Capture the cell that displays the provided text and extract its (X, Y) central coordinate. 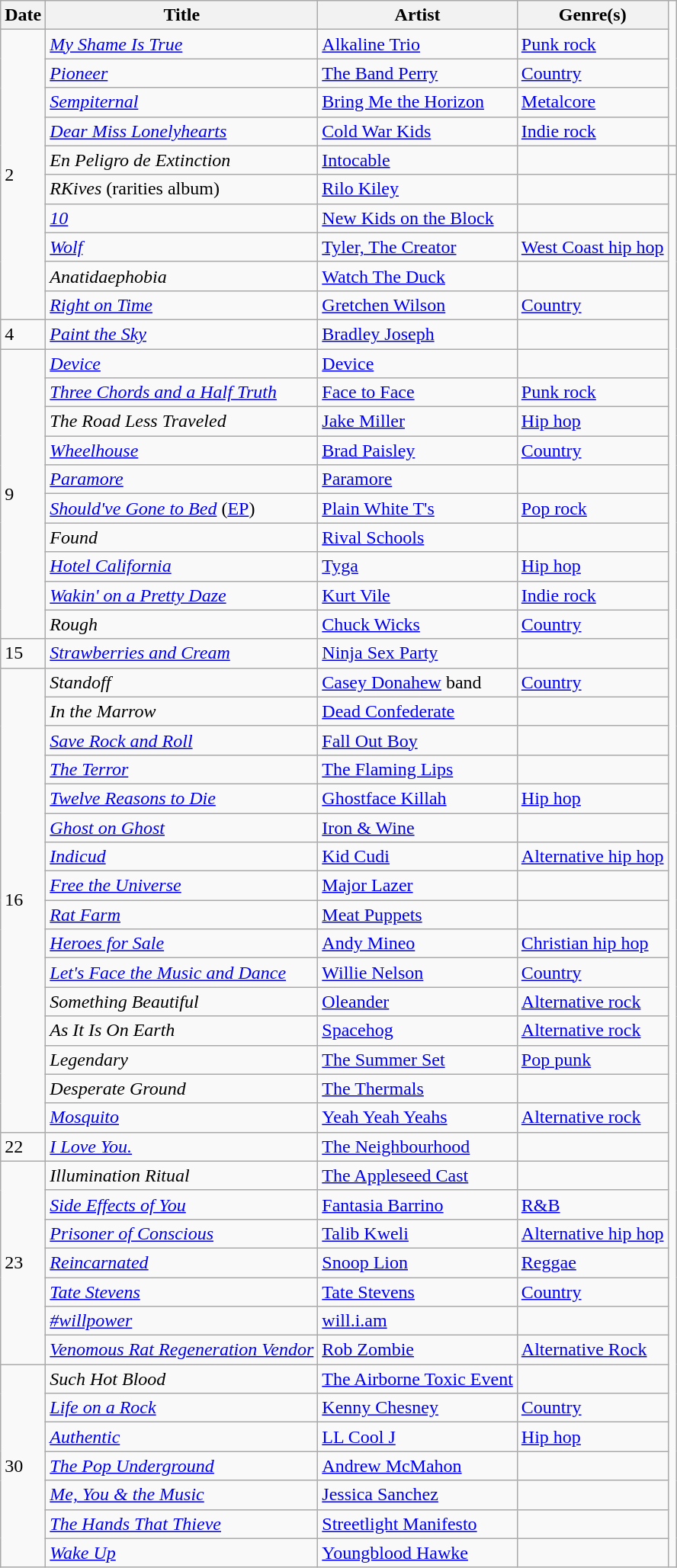
#willpower (181, 1321)
Reggae (592, 1262)
Jake Miller (418, 422)
Pioneer (181, 73)
Standoff (181, 682)
Andrew McMahon (418, 1466)
The Summer Set (418, 1060)
Let's Face the Music and Dance (181, 973)
2 (23, 175)
Something Beautiful (181, 1002)
Pop rock (592, 508)
New Kids on the Block (418, 218)
The Terror (181, 769)
Kenny Chesney (418, 1408)
Kurt Vile (418, 595)
Bradley Joseph (418, 334)
Face to Face (418, 393)
22 (23, 1146)
will.i.am (418, 1321)
Strawberries and Cream (181, 653)
The Neighbourhood (418, 1146)
Three Chords and a Half Truth (181, 393)
Rival Schools (418, 537)
Gretchen Wilson (418, 305)
Artist (418, 15)
Willie Nelson (418, 973)
Alternative Rock (592, 1350)
Reincarnated (181, 1262)
16 (23, 899)
The Pop Underground (181, 1466)
Tyga (418, 566)
Rat Farm (181, 915)
Intocable (418, 160)
Found (181, 537)
Fall Out Boy (418, 740)
Wake Up (181, 1553)
Sempiternal (181, 102)
15 (23, 653)
Wakin' on a Pretty Daze (181, 595)
Iron & Wine (418, 827)
Illumination Ritual (181, 1175)
My Shame Is True (181, 44)
Dear Miss Lonelyhearts (181, 131)
Authentic (181, 1437)
Paint the Sky (181, 334)
Kid Cudi (418, 857)
Hotel California (181, 566)
Ghost on Ghost (181, 827)
The Hands That Thieve (181, 1524)
Talib Kweli (418, 1233)
R&B (592, 1204)
Spacehog (418, 1031)
RKives (rarities album) (181, 189)
Metalcore (592, 102)
Ninja Sex Party (418, 653)
Date (23, 15)
Oleander (418, 1002)
The Appleseed Cast (418, 1175)
Brad Paisley (418, 451)
Alkaline Trio (418, 44)
Youngblood Hawke (418, 1553)
Pop punk (592, 1060)
Legendary (181, 1060)
Title (181, 15)
The Thermals (418, 1089)
Tyler, The Creator (418, 247)
Ghostface Killah (418, 798)
Christian hip hop (592, 944)
The Flaming Lips (418, 769)
LL Cool J (418, 1437)
Such Hot Blood (181, 1379)
Wheelhouse (181, 451)
Bring Me the Horizon (418, 102)
Major Lazer (418, 886)
Rob Zombie (418, 1350)
Meat Puppets (418, 915)
The Band Perry (418, 73)
Jessica Sanchez (418, 1495)
Cold War Kids (418, 131)
Desperate Ground (181, 1089)
Andy Mineo (418, 944)
4 (23, 334)
Should've Gone to Bed (EP) (181, 508)
Free the Universe (181, 886)
30 (23, 1466)
9 (23, 494)
As It Is On Earth (181, 1031)
West Coast hip hop (592, 247)
Venomous Rat Regeneration Vendor (181, 1350)
Heroes for Sale (181, 944)
In the Marrow (181, 711)
Casey Donahew band (418, 682)
Snoop Lion (418, 1262)
Streetlight Manifesto (418, 1524)
Chuck Wicks (418, 624)
Rough (181, 624)
En Peligro de Extinction (181, 160)
Watch The Duck (418, 276)
Rilo Kiley (418, 189)
Plain White T's (418, 508)
Prisoner of Conscious (181, 1233)
Dead Confederate (418, 711)
Save Rock and Roll (181, 740)
Yeah Yeah Yeahs (418, 1117)
Mosquito (181, 1117)
Indicud (181, 857)
Anatidaephobia (181, 276)
The Airborne Toxic Event (418, 1379)
Wolf (181, 247)
The Road Less Traveled (181, 422)
10 (181, 218)
Life on a Rock (181, 1408)
Genre(s) (592, 15)
Me, You & the Music (181, 1495)
I Love You. (181, 1146)
Side Effects of You (181, 1204)
Fantasia Barrino (418, 1204)
23 (23, 1262)
Right on Time (181, 305)
Twelve Reasons to Die (181, 798)
